Locate the cell with the specified text and output its (x, y) center coordinate. 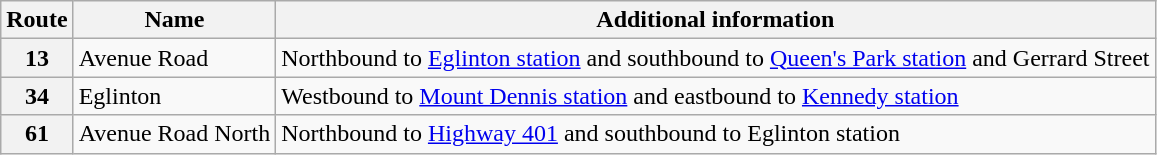
Avenue Road (174, 58)
Westbound to Mount Dennis station and eastbound to Kennedy station (716, 96)
13 (37, 58)
Eglinton (174, 96)
Route (37, 20)
Northbound to Highway 401 and southbound to Eglinton station (716, 134)
Avenue Road North (174, 134)
34 (37, 96)
Additional information (716, 20)
Name (174, 20)
Northbound to Eglinton station and southbound to Queen's Park station and Gerrard Street (716, 58)
61 (37, 134)
